Locate the cell with the specified text and output its (x, y) center coordinate. 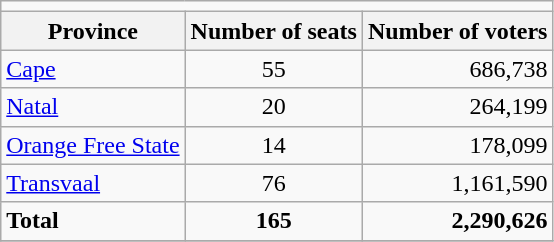
14 (274, 145)
1,161,590 (458, 183)
20 (274, 107)
Natal (93, 107)
2,290,626 (458, 221)
165 (274, 221)
Cape (93, 69)
Total (93, 221)
Orange Free State (93, 145)
Number of voters (458, 31)
Number of seats (274, 31)
686,738 (458, 69)
264,199 (458, 107)
178,099 (458, 145)
76 (274, 183)
Province (93, 31)
55 (274, 69)
Transvaal (93, 183)
